Find where the given text appears and provide that cell's center as [X, Y] coordinate. 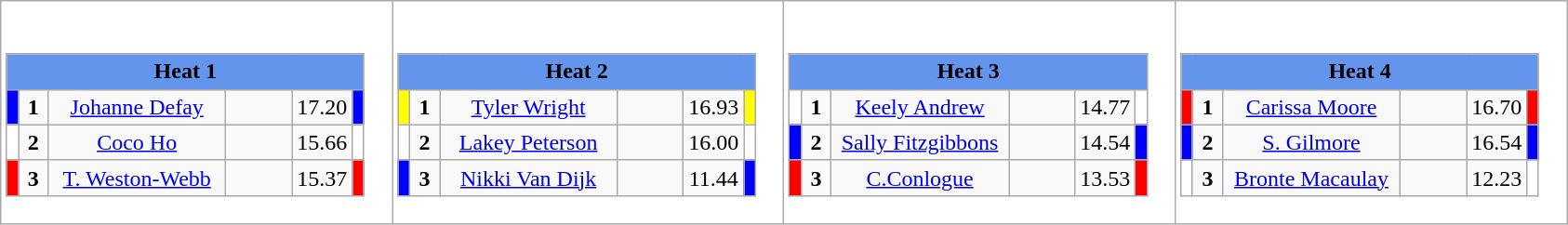
15.37 [322, 178]
T. Weston-Webb [138, 178]
17.20 [322, 107]
C.Conlogue [921, 178]
Lakey Peterson [528, 142]
Heat 2 1 Tyler Wright 16.93 2 Lakey Peterson 16.00 3 Nikki Van Dijk 11.44 [588, 112]
Heat 3 [968, 72]
Heat 3 1 Keely Andrew 14.77 2 Sally Fitzgibbons 14.54 3 C.Conlogue 13.53 [980, 112]
Heat 2 [577, 72]
Coco Ho [138, 142]
16.93 [714, 107]
Heat 4 [1360, 72]
15.66 [322, 142]
Carissa Moore [1311, 107]
Nikki Van Dijk [528, 178]
14.77 [1105, 107]
Tyler Wright [528, 107]
16.00 [714, 142]
Heat 4 1 Carissa Moore 16.70 2 S. Gilmore 16.54 3 Bronte Macaulay 12.23 [1371, 112]
13.53 [1105, 178]
Bronte Macaulay [1311, 178]
14.54 [1105, 142]
Heat 1 [185, 72]
Johanne Defay [138, 107]
Heat 1 1 Johanne Defay 17.20 2 Coco Ho 15.66 3 T. Weston-Webb 15.37 [197, 112]
16.54 [1497, 142]
16.70 [1497, 107]
Keely Andrew [921, 107]
12.23 [1497, 178]
11.44 [714, 178]
S. Gilmore [1311, 142]
Sally Fitzgibbons [921, 142]
